Scan for the cell matching the given text and deliver its (x, y) coordinate at center. 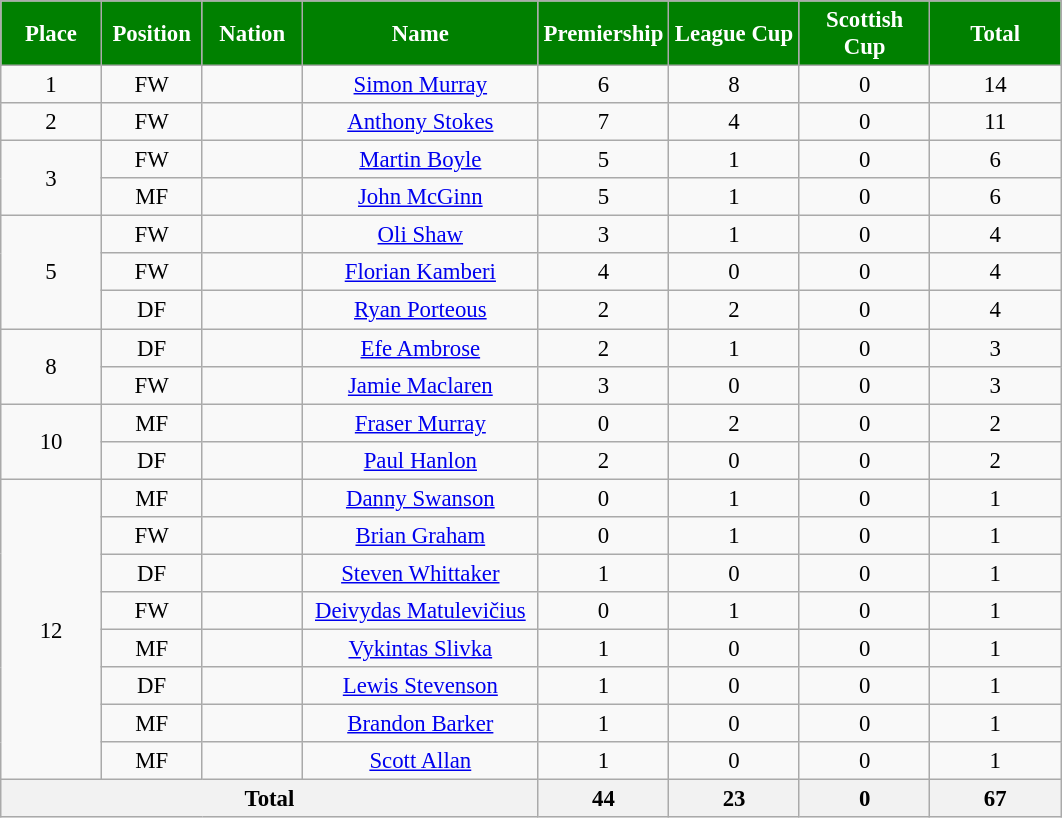
Name (421, 34)
67 (996, 799)
Jamie Maclaren (421, 385)
Florian Kamberi (421, 273)
Place (52, 34)
Simon Murray (421, 85)
Oli Shaw (421, 235)
Anthony Stokes (421, 122)
Nation (252, 34)
Position (152, 34)
12 (52, 630)
Paul Hanlon (421, 460)
Scottish Cup (864, 34)
Premiership (604, 34)
Danny Swanson (421, 498)
Steven Whittaker (421, 573)
Efe Ambrose (421, 348)
Martin Boyle (421, 160)
Vykintas Slivka (421, 648)
Fraser Murray (421, 423)
7 (604, 122)
Scott Allan (421, 761)
Ryan Porteous (421, 310)
44 (604, 799)
Brandon Barker (421, 724)
10 (52, 442)
Deivydas Matulevičius (421, 611)
23 (734, 799)
League Cup (734, 34)
John McGinn (421, 197)
Brian Graham (421, 536)
14 (996, 85)
Lewis Stevenson (421, 686)
11 (996, 122)
